Extract the (x, y) coordinate from the center of the cell holding the provided text.  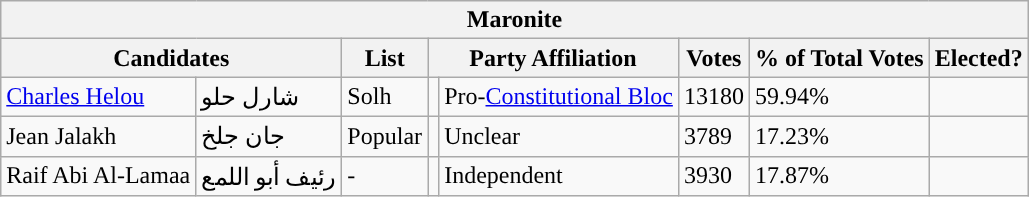
Charles Helou (98, 97)
Maronite (515, 20)
17.23% (839, 136)
Unclear (559, 136)
Votes (714, 58)
% of Total Votes (839, 58)
Raif Abi Al-Lamaa (98, 176)
Independent (559, 176)
Elected? (978, 58)
3789 (714, 136)
17.87% (839, 176)
Candidates (172, 58)
رئيف أبو اللمع (269, 176)
3930 (714, 176)
Party Affiliation (554, 58)
List (385, 58)
شارل حلو (269, 97)
جان جلخ (269, 136)
13180 (714, 97)
Pro-Constitutional Bloc (559, 97)
Popular (385, 136)
Solh (385, 97)
- (385, 176)
Jean Jalakh (98, 136)
59.94% (839, 97)
